Detect which cell encompasses the target text, then output its (X, Y) center coordinate. 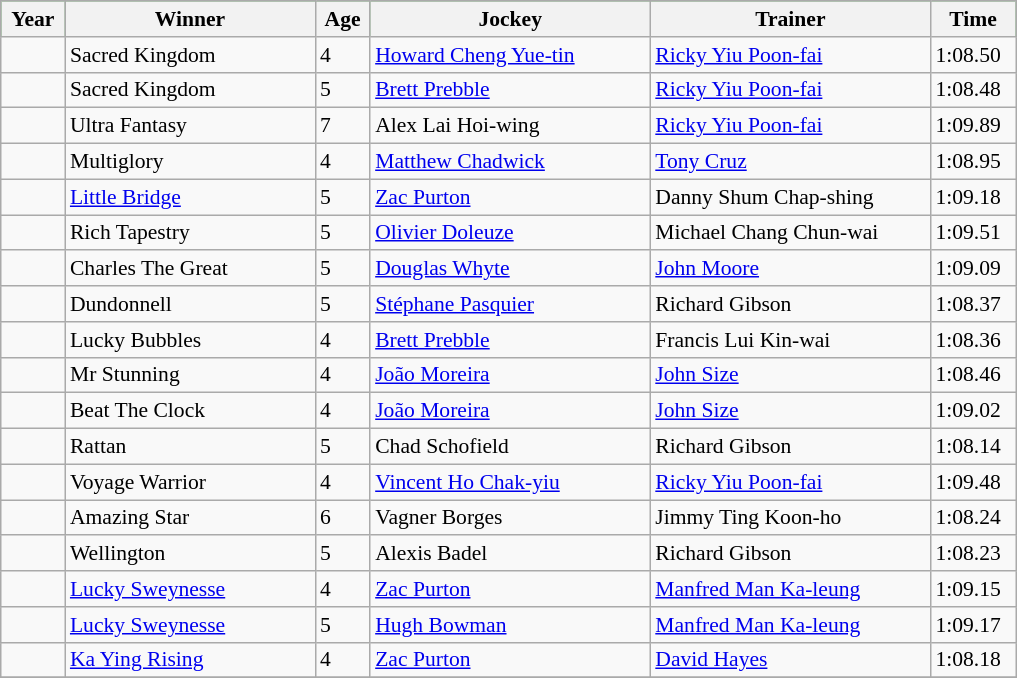
1:08.46 (972, 375)
Beat The Clock (190, 411)
Stéphane Pasquier (510, 304)
Trainer (790, 19)
1:08.95 (972, 162)
Ultra Fantasy (190, 126)
Rattan (190, 447)
Wellington (190, 554)
Matthew Chadwick (510, 162)
1:08.18 (972, 660)
Michael Chang Chun-wai (790, 233)
Lucky Bubbles (190, 340)
Year (33, 19)
7 (342, 126)
Alex Lai Hoi-wing (510, 126)
1:09.51 (972, 233)
Chad Schofield (510, 447)
Multiglory (190, 162)
Voyage Warrior (190, 482)
6 (342, 518)
Vincent Ho Chak-yiu (510, 482)
1:08.23 (972, 554)
1:09.09 (972, 269)
Howard Cheng Yue-tin (510, 55)
Charles The Great (190, 269)
Time (972, 19)
Jimmy Ting Koon-ho (790, 518)
Olivier Doleuze (510, 233)
Amazing Star (190, 518)
Ka Ying Rising (190, 660)
Douglas Whyte (510, 269)
Age (342, 19)
Mr Stunning (190, 375)
Hugh Bowman (510, 625)
Rich Tapestry (190, 233)
Danny Shum Chap-shing (790, 197)
1:09.02 (972, 411)
1:08.48 (972, 90)
1:08.37 (972, 304)
Tony Cruz (790, 162)
1:08.50 (972, 55)
David Hayes (790, 660)
Francis Lui Kin-wai (790, 340)
1:09.15 (972, 589)
John Moore (790, 269)
1:09.48 (972, 482)
1:08.36 (972, 340)
Jockey (510, 19)
1:09.89 (972, 126)
Dundonnell (190, 304)
Winner (190, 19)
Little Bridge (190, 197)
Alexis Badel (510, 554)
1:08.14 (972, 447)
1:08.24 (972, 518)
1:09.17 (972, 625)
1:09.18 (972, 197)
Vagner Borges (510, 518)
